Detect which cell encompasses the target text, then output its (X, Y) center coordinate. 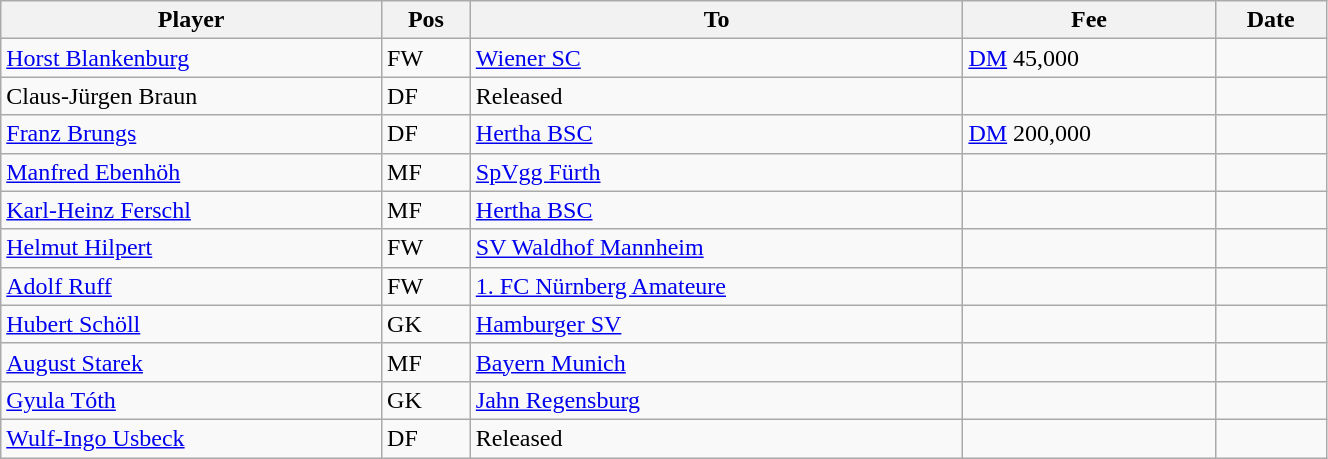
Wiener SC (716, 58)
Franz Brungs (192, 134)
August Starek (192, 362)
Manfred Ebenhöh (192, 172)
Wulf-Ingo Usbeck (192, 438)
DM 200,000 (1089, 134)
1. FC Nürnberg Amateure (716, 286)
Date (1270, 20)
Helmut Hilpert (192, 248)
DM 45,000 (1089, 58)
Hamburger SV (716, 324)
Player (192, 20)
Claus-Jürgen Braun (192, 96)
Bayern Munich (716, 362)
Jahn Regensburg (716, 400)
Fee (1089, 20)
Adolf Ruff (192, 286)
SV Waldhof Mannheim (716, 248)
Hubert Schöll (192, 324)
To (716, 20)
Horst Blankenburg (192, 58)
SpVgg Fürth (716, 172)
Gyula Tóth (192, 400)
Pos (426, 20)
Karl-Heinz Ferschl (192, 210)
